Search for the cell housing the specified text and yield its (x, y) center coordinate. 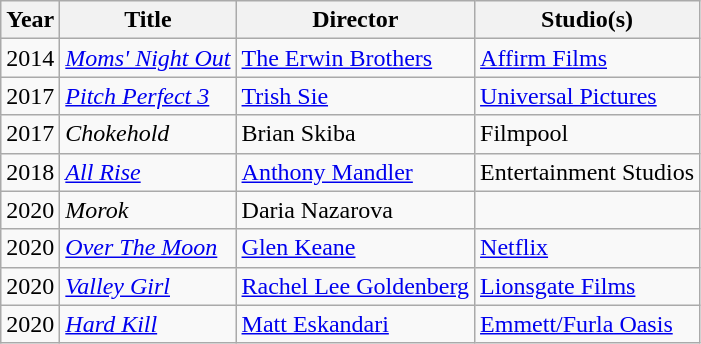
Daria Nazarova (356, 210)
Filmpool (588, 134)
Matt Eskandari (356, 324)
Rachel Lee Goldenberg (356, 286)
Anthony Mandler (356, 172)
Pitch Perfect 3 (148, 96)
Year (30, 20)
Valley Girl (148, 286)
Director (356, 20)
2018 (30, 172)
Brian Skiba (356, 134)
The Erwin Brothers (356, 58)
Trish Sie (356, 96)
Studio(s) (588, 20)
Title (148, 20)
Glen Keane (356, 248)
Moms' Night Out (148, 58)
Chokehold (148, 134)
Entertainment Studios (588, 172)
Netflix (588, 248)
Over The Moon (148, 248)
Affirm Films (588, 58)
All Rise (148, 172)
Morok (148, 210)
Emmett/Furla Oasis (588, 324)
2014 (30, 58)
Hard Kill (148, 324)
Lionsgate Films (588, 286)
Universal Pictures (588, 96)
